Detect which cell encompasses the target text, then output its [x, y] center coordinate. 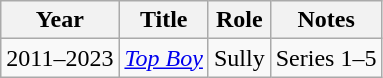
Role [239, 20]
2011–2023 [60, 58]
Series 1–5 [326, 58]
Title [164, 20]
Year [60, 20]
Top Boy [164, 58]
Notes [326, 20]
Sully [239, 58]
